Determine the (X, Y) coordinate at the center of the cell enclosing the given text.  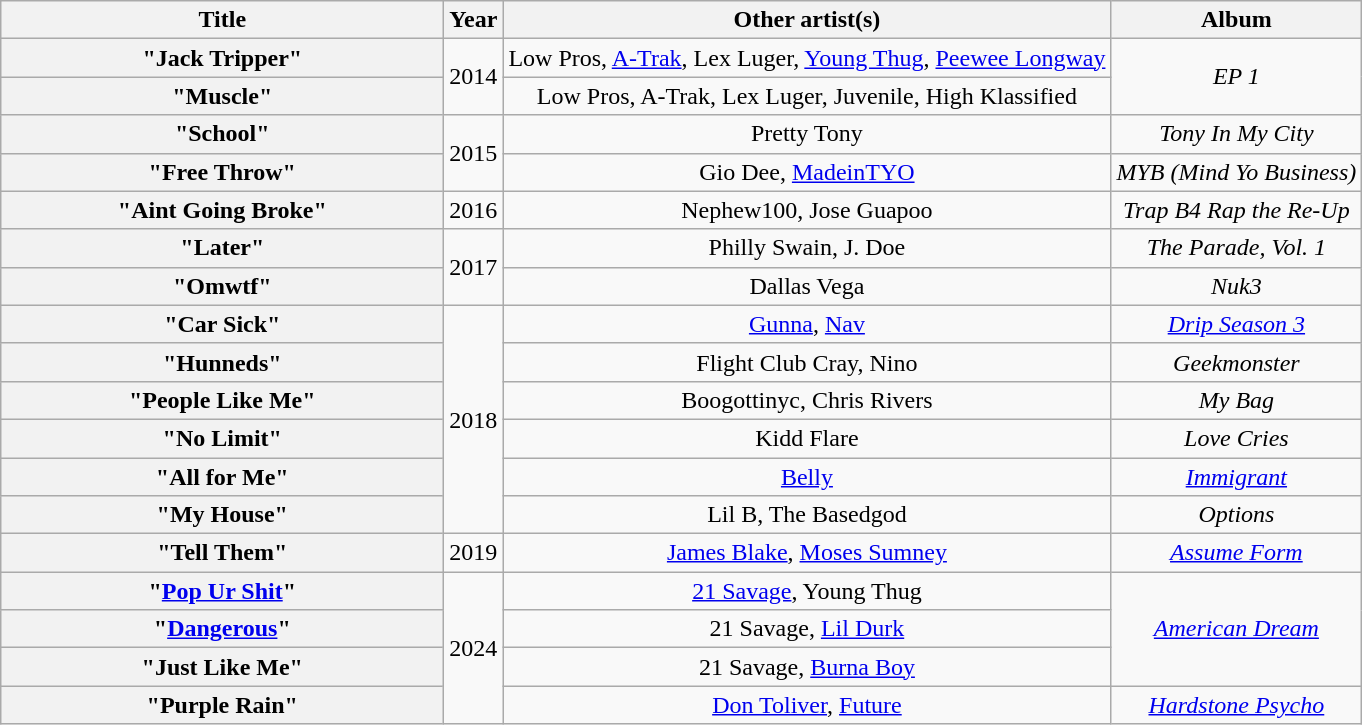
Low Pros, A-Trak, Lex Luger, Young Thug, Peewee Longway (807, 58)
"Just Like Me" (222, 667)
"Muscle" (222, 96)
Assume Form (1236, 553)
MYB (Mind Yo Business) (1236, 172)
Tony In My City (1236, 134)
My Bag (1236, 400)
2017 (474, 267)
American Dream (1236, 629)
2018 (474, 419)
Kidd Flare (807, 438)
Other artist(s) (807, 20)
Trap B4 Rap the Re-Up (1236, 210)
"No Limit" (222, 438)
Album (1236, 20)
"Free Throw" (222, 172)
Pretty Tony (807, 134)
James Blake, Moses Sumney (807, 553)
Nephew100, Jose Guapoo (807, 210)
"School" (222, 134)
"Tell Them" (222, 553)
2015 (474, 153)
"People Like Me" (222, 400)
Geekmonster (1236, 362)
"Omwtf" (222, 286)
Gio Dee, MadeinTYO (807, 172)
Nuk3 (1236, 286)
Belly (807, 477)
Love Cries (1236, 438)
Flight Club Cray, Nino (807, 362)
"Jack Tripper" (222, 58)
"Later" (222, 248)
"Dangerous" (222, 629)
"Purple Rain" (222, 705)
"All for Me" (222, 477)
"Pop Ur Shit" (222, 591)
Year (474, 20)
2024 (474, 648)
Hardstone Psycho (1236, 705)
2019 (474, 553)
Low Pros, A-Trak, Lex Luger, Juvenile, High Klassified (807, 96)
Options (1236, 515)
The Parade, Vol. 1 (1236, 248)
"Aint Going Broke" (222, 210)
21 Savage, Lil Durk (807, 629)
2016 (474, 210)
Boogottinyc, Chris Rivers (807, 400)
"My House" (222, 515)
EP 1 (1236, 77)
"Car Sick" (222, 324)
Dallas Vega (807, 286)
21 Savage, Young Thug (807, 591)
Gunna, Nav (807, 324)
Don Toliver, Future (807, 705)
Immigrant (1236, 477)
21 Savage, Burna Boy (807, 667)
Philly Swain, J. Doe (807, 248)
Lil B, The Basedgod (807, 515)
Drip Season 3 (1236, 324)
"Hunneds" (222, 362)
Title (222, 20)
2014 (474, 77)
